Output the [X, Y] coordinate of the center of the cell containing the given text.  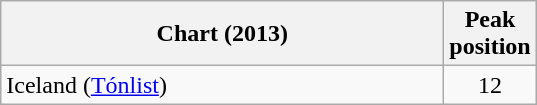
Peakposition [490, 34]
Iceland (Tónlist) [222, 85]
12 [490, 85]
Chart (2013) [222, 34]
